Pinpoint the cell where the given text exists, returning its [X, Y] midpoint coordinate. 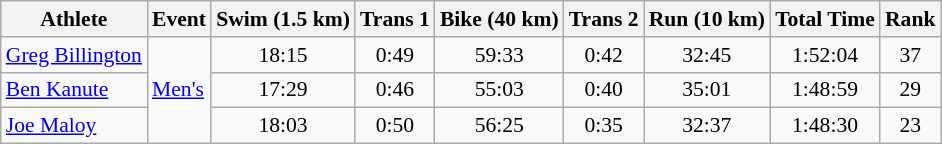
Trans 1 [395, 19]
Athlete [74, 19]
Joe Maloy [74, 126]
Trans 2 [604, 19]
32:37 [707, 126]
Total Time [825, 19]
59:33 [500, 55]
55:03 [500, 90]
Ben Kanute [74, 90]
Swim (1.5 km) [283, 19]
Rank [910, 19]
35:01 [707, 90]
1:48:30 [825, 126]
0:49 [395, 55]
0:35 [604, 126]
18:15 [283, 55]
32:45 [707, 55]
Greg Billington [74, 55]
29 [910, 90]
17:29 [283, 90]
Men's [179, 90]
Run (10 km) [707, 19]
Bike (40 km) [500, 19]
1:48:59 [825, 90]
0:42 [604, 55]
0:40 [604, 90]
56:25 [500, 126]
Event [179, 19]
37 [910, 55]
0:50 [395, 126]
18:03 [283, 126]
23 [910, 126]
0:46 [395, 90]
1:52:04 [825, 55]
